Pinpoint the cell where the given text exists, returning its (X, Y) midpoint coordinate. 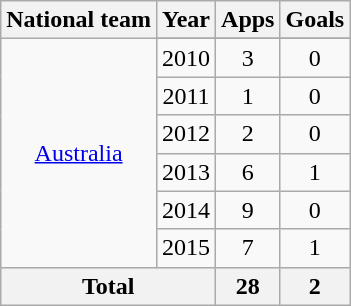
2011 (186, 96)
Year (186, 20)
28 (248, 286)
2014 (186, 210)
7 (248, 248)
National team (79, 20)
Apps (248, 20)
2013 (186, 172)
2012 (186, 134)
6 (248, 172)
Goals (315, 20)
Australia (79, 153)
2010 (186, 58)
9 (248, 210)
2015 (186, 248)
Total (108, 286)
3 (248, 58)
